Determine the [X, Y] coordinate at the center of the cell enclosing the given text.  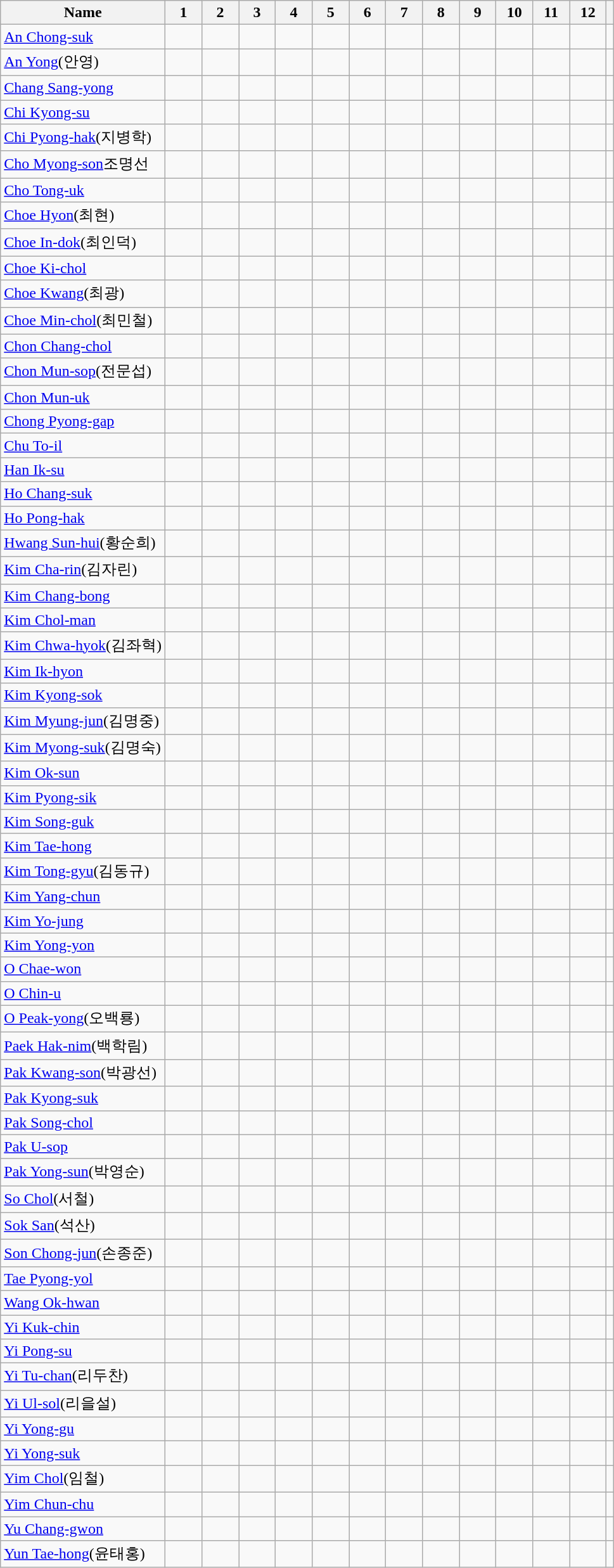
Kim Song-guk [83, 821]
Ho Chang-suk [83, 494]
Kim Tae-hong [83, 845]
Kim Yong-yon [83, 945]
Kim Chwa-hyok(김좌혁) [83, 645]
Pak Yong-sun(박영순) [83, 1173]
Yi Ul-sol(리을설) [83, 1403]
Yim Chun-chu [83, 1504]
Chon Chang-chol [83, 346]
9 [478, 13]
Yi Tu-chan(리두찬) [83, 1377]
Chon Mun-uk [83, 397]
Paek Hak-nim(백학림) [83, 1046]
Cho Tong-uk [83, 190]
Kim Tong-gyu(김동규) [83, 871]
Yi Pong-su [83, 1351]
Choe Ki-chol [83, 268]
Han Ik-su [83, 470]
Cho Myong-son조명선 [83, 165]
Son Chong-jun(손종준) [83, 1254]
Pak Kyong-suk [83, 1098]
Chu To-il [83, 446]
Tae Pyong-yol [83, 1278]
Yun Tae-hong(윤태홍) [83, 1554]
Yi Yong-suk [83, 1453]
2 [221, 13]
Kim Myong-suk(김명숙) [83, 748]
Kim Yang-chun [83, 897]
Wang Ok-hwan [83, 1302]
Kim Ok-sun [83, 773]
5 [331, 13]
7 [404, 13]
Pak U-sop [83, 1147]
Kim Myung-jun(김명중) [83, 721]
Sok San(석산) [83, 1226]
So Chol(서철) [83, 1199]
Choe Min-chol(최민철) [83, 321]
Yim Chol(임철) [83, 1479]
11 [551, 13]
Kim Chang-bong [83, 596]
Kim Yo-jung [83, 921]
Hwang Sun-hui(황순희) [83, 544]
An Chong-suk [83, 37]
Kim Pyong-sik [83, 797]
Chi Pyong-hak(지병학) [83, 138]
1 [184, 13]
Kim Cha-rin(김자린) [83, 570]
Choe Kwang(최광) [83, 294]
6 [368, 13]
Chong Pyong-gap [83, 421]
Pak Kwang-son(박광선) [83, 1072]
Chon Mun-sop(전문섭) [83, 371]
Choe In-dok(최인덕) [83, 242]
Yi Yong-gu [83, 1429]
Ho Pong-hak [83, 518]
Pak Song-chol [83, 1122]
Choe Hyon(최현) [83, 215]
Chi Kyong-su [83, 112]
Yu Chang-gwon [83, 1528]
An Yong(안영) [83, 62]
O Peak-yong(오백룡) [83, 1019]
4 [294, 13]
Kim Ik-hyon [83, 671]
3 [257, 13]
Name [83, 13]
8 [441, 13]
Kim Chol-man [83, 620]
O Chin-u [83, 993]
Kim Kyong-sok [83, 695]
Yi Kuk-chin [83, 1327]
Chang Sang-yong [83, 87]
O Chae-won [83, 969]
10 [515, 13]
12 [588, 13]
